For the text-containing cell, return its midpoint in (x, y) coordinate format. 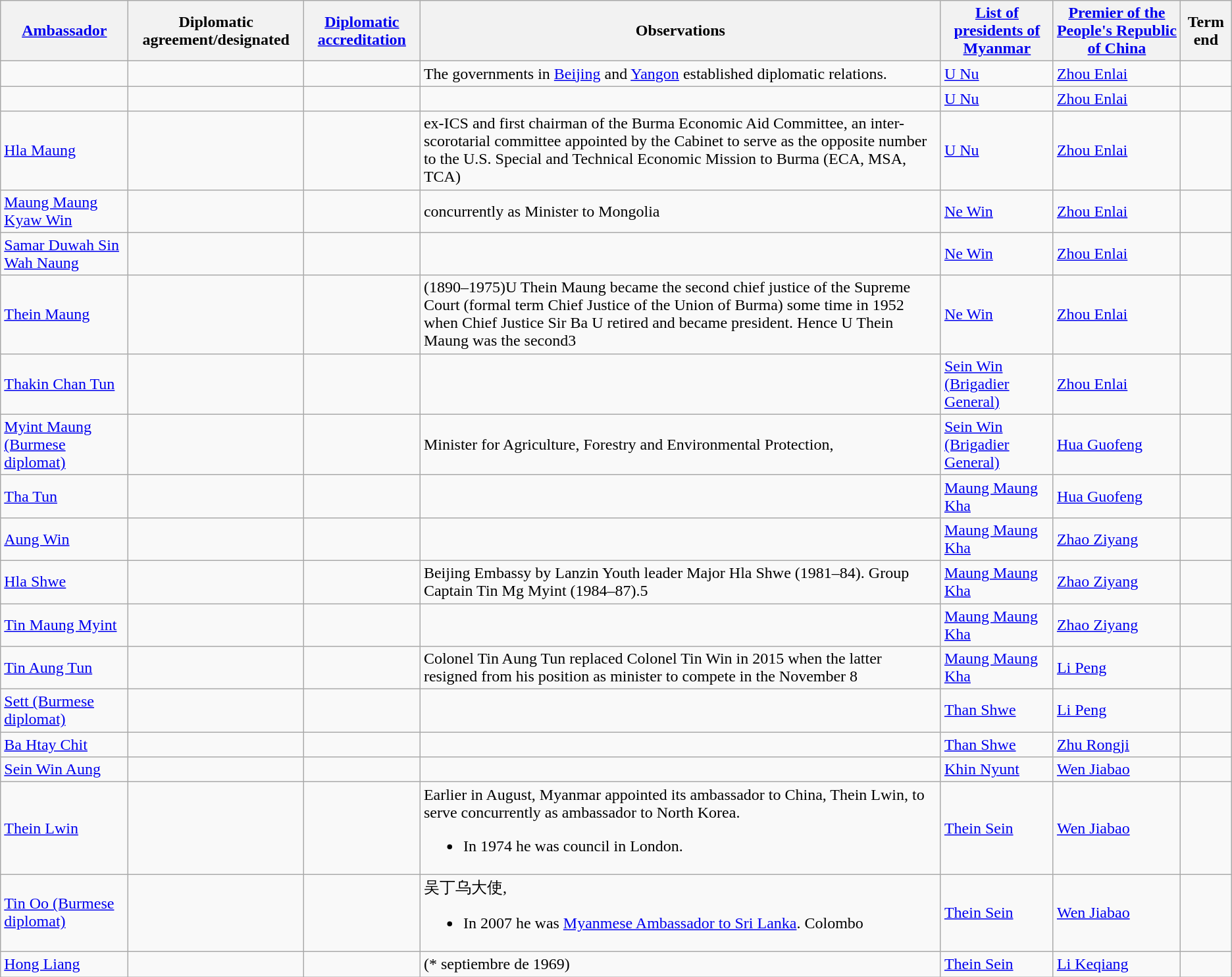
Tin Oo (Burmese diplomat) (64, 913)
Hla Maung (64, 150)
concurrently as Minister to Mongolia (680, 211)
Thein Maung (64, 315)
Observations (680, 31)
(* septiembre de 1969) (680, 964)
Term end (1206, 31)
Premier of the People's Republic of China (1116, 31)
Li Keqiang (1116, 964)
Hla Shwe (64, 582)
Tin Aung Tun (64, 668)
Sett (Burmese diplomat) (64, 711)
Sein Win Aung (64, 770)
Colonel Tin Aung Tun replaced Colonel Tin Win in 2015 when the latter resigned from his position as minister to compete in the November 8 (680, 668)
Beijing Embassy by Lanzin Youth leader Major Hla Shwe (1981–84). Group Captain Tin Mg Myint (1984–87).5 (680, 582)
Maung Maung Kyaw Win (64, 211)
Zhu Rongji (1116, 745)
Thakin Chan Tun (64, 384)
Samar Duwah Sin Wah Naung (64, 254)
List of presidents of Myanmar (996, 31)
Diplomatic agreement/designated (216, 31)
The governments in Beijing and Yangon established diplomatic relations. (680, 74)
Myint Maung (Burmese diplomat) (64, 444)
Aung Win (64, 539)
Tin Maung Myint (64, 624)
Hong Liang (64, 964)
Ba Htay Chit (64, 745)
Khin Nyunt (996, 770)
Ambassador (64, 31)
Minister for Agriculture, Forestry and Environmental Protection, (680, 444)
Thein Lwin (64, 828)
吴丁乌大使,In 2007 he was Myanmese Ambassador to Sri Lanka. Colombo (680, 913)
Diplomatic accreditation (362, 31)
Tha Tun (64, 496)
